Search for the cell housing the specified text and yield its (x, y) center coordinate. 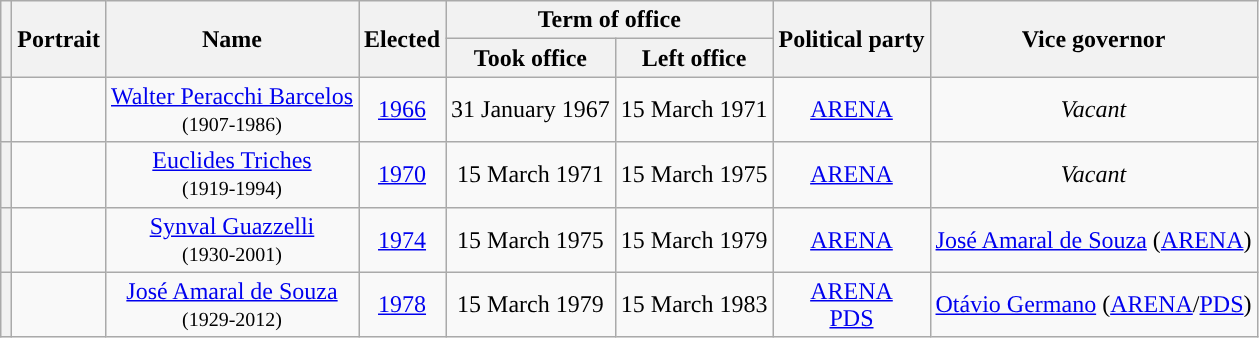
Took office (531, 58)
1974 (402, 240)
José Amaral de Souza(1929-2012) (232, 304)
ARENAPDS (852, 304)
Walter Peracchi Barcelos(1907-1986) (232, 110)
Otávio Germano (ARENA/PDS) (1094, 304)
Portrait (59, 39)
1966 (402, 110)
Synval Guazzelli(1930-2001) (232, 240)
Euclides Triches(1919-1994) (232, 174)
1970 (402, 174)
31 January 1967 (531, 110)
1978 (402, 304)
15 March 1983 (694, 304)
Left office (694, 58)
José Amaral de Souza (ARENA) (1094, 240)
Political party (852, 39)
Name (232, 39)
Elected (402, 39)
Term of office (610, 20)
Vice governor (1094, 39)
